Provide the [X, Y] coordinate of the cell's center where the given text is located.  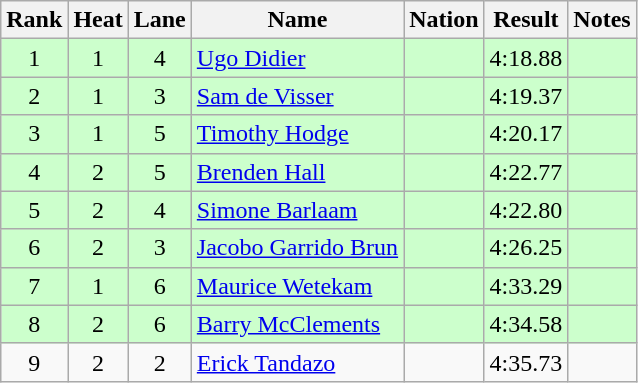
7 [34, 286]
Sam de Visser [297, 96]
4:33.29 [526, 286]
Name [297, 20]
8 [34, 324]
9 [34, 362]
Erick Tandazo [297, 362]
Ugo Didier [297, 58]
Lane [160, 20]
Jacobo Garrido Brun [297, 248]
Rank [34, 20]
Barry McClements [297, 324]
Heat [98, 20]
4:22.80 [526, 210]
Notes [602, 20]
4:34.58 [526, 324]
Brenden Hall [297, 172]
4:20.17 [526, 134]
Result [526, 20]
4:18.88 [526, 58]
Timothy Hodge [297, 134]
Nation [444, 20]
4:26.25 [526, 248]
Maurice Wetekam [297, 286]
4:22.77 [526, 172]
4:19.37 [526, 96]
Simone Barlaam [297, 210]
4:35.73 [526, 362]
